Scan for the cell matching the given text and deliver its (x, y) coordinate at center. 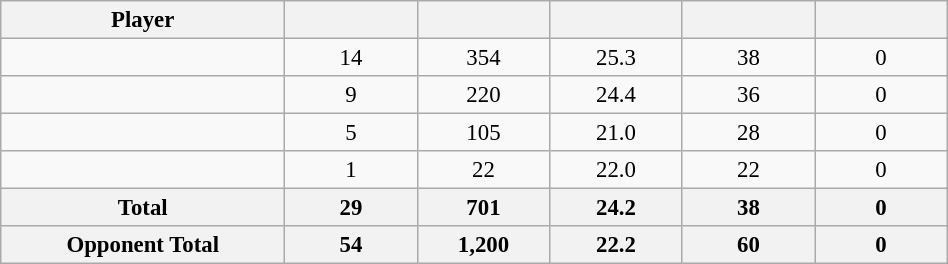
220 (483, 95)
Player (143, 20)
22.2 (616, 245)
29 (351, 208)
1,200 (483, 245)
Opponent Total (143, 245)
24.2 (616, 208)
105 (483, 133)
25.3 (616, 58)
14 (351, 58)
28 (748, 133)
22.0 (616, 170)
354 (483, 58)
9 (351, 95)
1 (351, 170)
24.4 (616, 95)
Total (143, 208)
701 (483, 208)
60 (748, 245)
21.0 (616, 133)
36 (748, 95)
5 (351, 133)
54 (351, 245)
